Scan for the cell matching the given text and deliver its (x, y) coordinate at center. 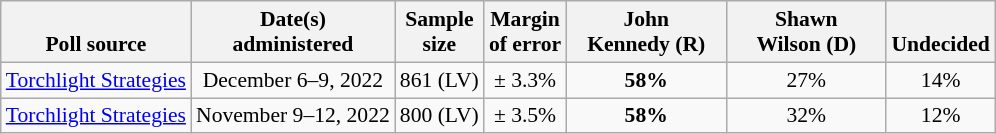
December 6–9, 2022 (293, 80)
12% (940, 116)
32% (806, 116)
27% (806, 80)
Undecided (940, 32)
JohnKennedy (R) (646, 32)
14% (940, 80)
± 3.3% (525, 80)
± 3.5% (525, 116)
800 (LV) (440, 116)
861 (LV) (440, 80)
ShawnWilson (D) (806, 32)
Marginof error (525, 32)
Poll source (96, 32)
Samplesize (440, 32)
November 9–12, 2022 (293, 116)
Date(s)administered (293, 32)
